Extract the (X, Y) coordinate from the center of the cell holding the provided text.  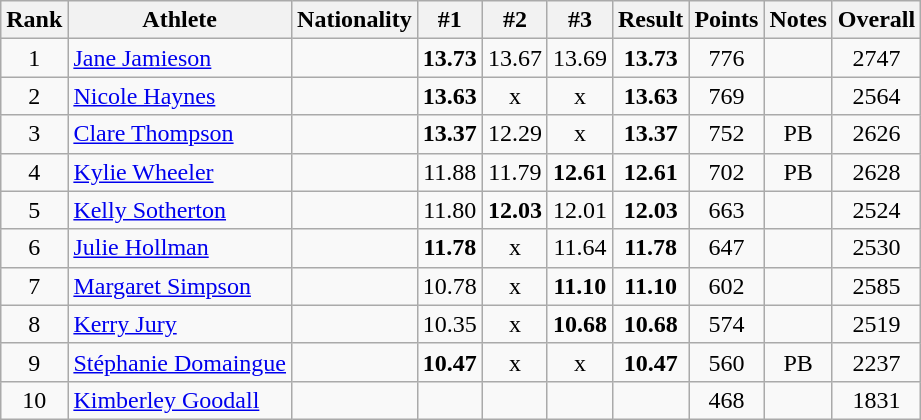
2626 (876, 134)
10.35 (450, 324)
8 (34, 324)
13.69 (580, 58)
13.67 (514, 58)
Kylie Wheeler (180, 172)
Notes (798, 20)
12.01 (580, 210)
Nationality (355, 20)
Kimberley Goodall (180, 400)
602 (726, 286)
468 (726, 400)
Clare Thompson (180, 134)
10.78 (450, 286)
11.88 (450, 172)
776 (726, 58)
Points (726, 20)
#2 (514, 20)
#1 (450, 20)
Rank (34, 20)
560 (726, 362)
4 (34, 172)
10 (34, 400)
7 (34, 286)
Kelly Sotherton (180, 210)
2 (34, 96)
12.29 (514, 134)
2524 (876, 210)
647 (726, 248)
2530 (876, 248)
752 (726, 134)
2628 (876, 172)
702 (726, 172)
3 (34, 134)
Julie Hollman (180, 248)
1831 (876, 400)
2564 (876, 96)
Kerry Jury (180, 324)
6 (34, 248)
663 (726, 210)
2747 (876, 58)
Result (650, 20)
2237 (876, 362)
9 (34, 362)
574 (726, 324)
Stéphanie Domaingue (180, 362)
11.79 (514, 172)
Margaret Simpson (180, 286)
2519 (876, 324)
#3 (580, 20)
Athlete (180, 20)
769 (726, 96)
2585 (876, 286)
5 (34, 210)
11.64 (580, 248)
1 (34, 58)
Nicole Haynes (180, 96)
Overall (876, 20)
11.80 (450, 210)
Jane Jamieson (180, 58)
